Identify which cell holds the provided text, then report its (X, Y) central coordinate. 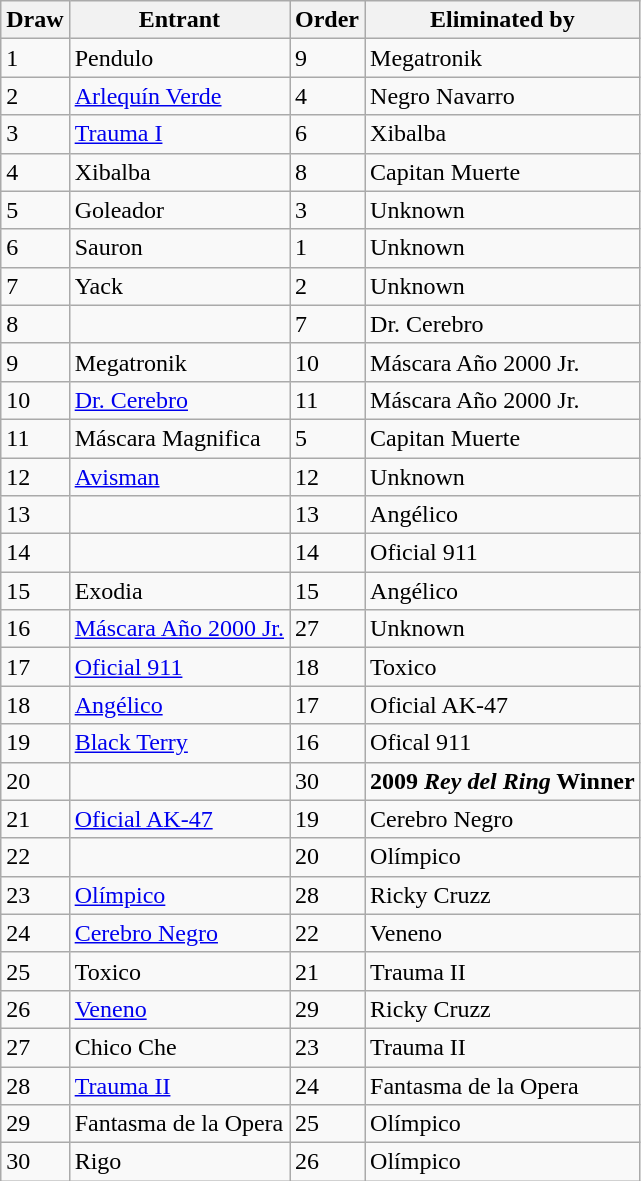
Draw (35, 20)
Entrant (179, 20)
Goleador (179, 210)
Máscara Magnifica (179, 438)
Rigo (179, 1162)
Arlequín Verde (179, 96)
2009 Rey del Ring Winner (503, 781)
Pendulo (179, 58)
Black Terry (179, 743)
Chico Che (179, 1047)
Avisman (179, 477)
Exodia (179, 591)
Yack (179, 286)
Negro Navarro (503, 96)
Ofical 911 (503, 743)
Sauron (179, 248)
Eliminated by (503, 20)
Trauma I (179, 134)
Order (328, 20)
